Determine the [X, Y] coordinate at the center of the cell enclosing the given text.  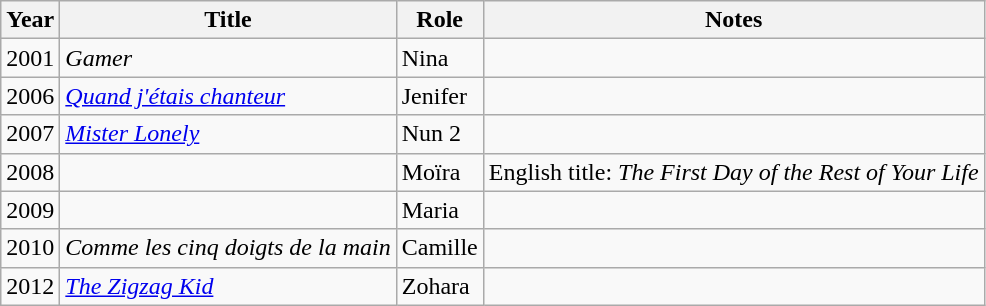
Role [440, 20]
2010 [30, 248]
English title: The First Day of the Rest of Your Life [734, 172]
Zohara [440, 286]
Gamer [228, 58]
2008 [30, 172]
Comme les cinq doigts de la main [228, 248]
Nina [440, 58]
Mister Lonely [228, 134]
Title [228, 20]
The Zigzag Kid [228, 286]
2006 [30, 96]
Jenifer [440, 96]
Maria [440, 210]
Notes [734, 20]
Quand j'étais chanteur [228, 96]
2001 [30, 58]
Year [30, 20]
2012 [30, 286]
2007 [30, 134]
Moïra [440, 172]
Nun 2 [440, 134]
Camille [440, 248]
2009 [30, 210]
